Identify which cell holds the provided text, then report its (X, Y) central coordinate. 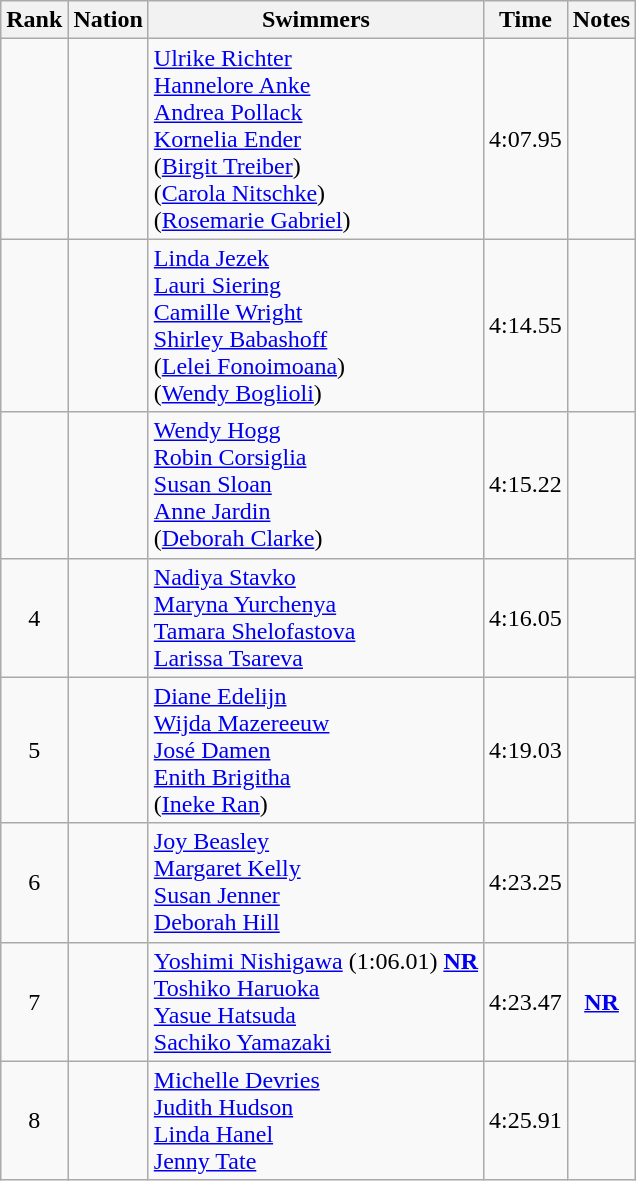
Time (526, 20)
Yoshimi Nishigawa (1:06.01) NR Toshiko Haruoka Yasue Hatsuda Sachiko Yamazaki (316, 1002)
4:15.22 (526, 485)
6 (34, 882)
Wendy Hogg Robin Corsiglia Susan Sloan Anne Jardin(Deborah Clarke) (316, 485)
4 (34, 618)
8 (34, 1120)
7 (34, 1002)
4:25.91 (526, 1120)
4:14.55 (526, 326)
Michelle Devries Judith Hudson Linda Hanel Jenny Tate (316, 1120)
Ulrike RichterHannelore AnkeAndrea PollackKornelia Ender(Birgit Treiber)(Carola Nitschke)(Rosemarie Gabriel) (316, 139)
Rank (34, 20)
4:16.05 (526, 618)
4:23.47 (526, 1002)
4:19.03 (526, 750)
Joy Beasley Margaret Kelly Susan Jenner Deborah Hill (316, 882)
4:23.25 (526, 882)
Diane Edelijn Wijda Mazereeuw José Damen Enith Brigitha(Ineke Ran) (316, 750)
4:07.95 (526, 139)
NR (601, 1002)
Notes (601, 20)
5 (34, 750)
Linda JezekLauri SieringCamille WrightShirley Babashoff(Lelei Fonoimoana)(Wendy Boglioli) (316, 326)
Swimmers (316, 20)
Nation (108, 20)
Nadiya Stavko Maryna Yurchenya Tamara Shelofastova Larissa Tsareva (316, 618)
